Pinpoint the cell where the given text exists, returning its [x, y] midpoint coordinate. 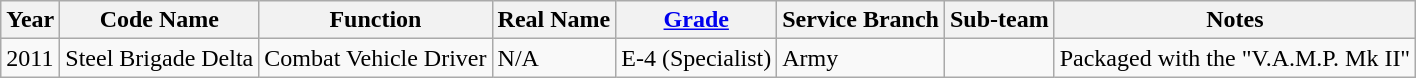
Notes [1235, 20]
N/A [554, 58]
Service Branch [861, 20]
Year [30, 20]
Steel Brigade Delta [160, 58]
Army [861, 58]
Combat Vehicle Driver [376, 58]
E-4 (Specialist) [696, 58]
Packaged with the "V.A.M.P. Mk II" [1235, 58]
Code Name [160, 20]
Real Name [554, 20]
2011 [30, 58]
Function [376, 20]
Sub-team [999, 20]
Grade [696, 20]
